Find where the given text appears and provide that cell's center as (X, Y) coordinate. 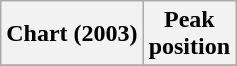
Chart (2003) (72, 34)
Peakposition (189, 34)
